Identify which cell holds the provided text, then report its (X, Y) central coordinate. 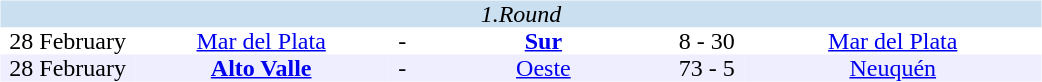
1.Round (520, 14)
Neuquén (892, 68)
Oeste (544, 68)
8 - 30 (707, 42)
Alto Valle (262, 68)
Sur (544, 42)
73 - 5 (707, 68)
